Return the [X, Y] coordinate for the center point of the cell that contains the specified text.  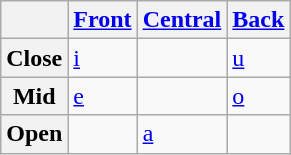
Front [102, 20]
u [258, 58]
i [102, 58]
Mid [34, 96]
Close [34, 58]
Central [182, 20]
Open [34, 134]
o [258, 96]
e [102, 96]
Back [258, 20]
a [182, 134]
